Scan for the cell matching the given text and deliver its [X, Y] coordinate at center. 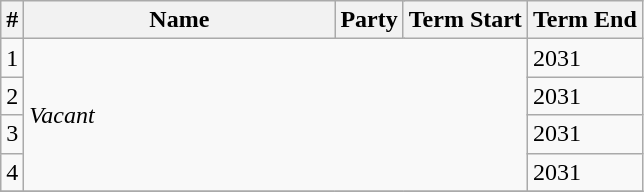
# [12, 20]
3 [12, 134]
Term End [584, 20]
2 [12, 96]
1 [12, 58]
Name [180, 20]
4 [12, 172]
Party [369, 20]
Term Start [465, 20]
Vacant [276, 115]
